Scan for the cell matching the given text and deliver its [x, y] coordinate at center. 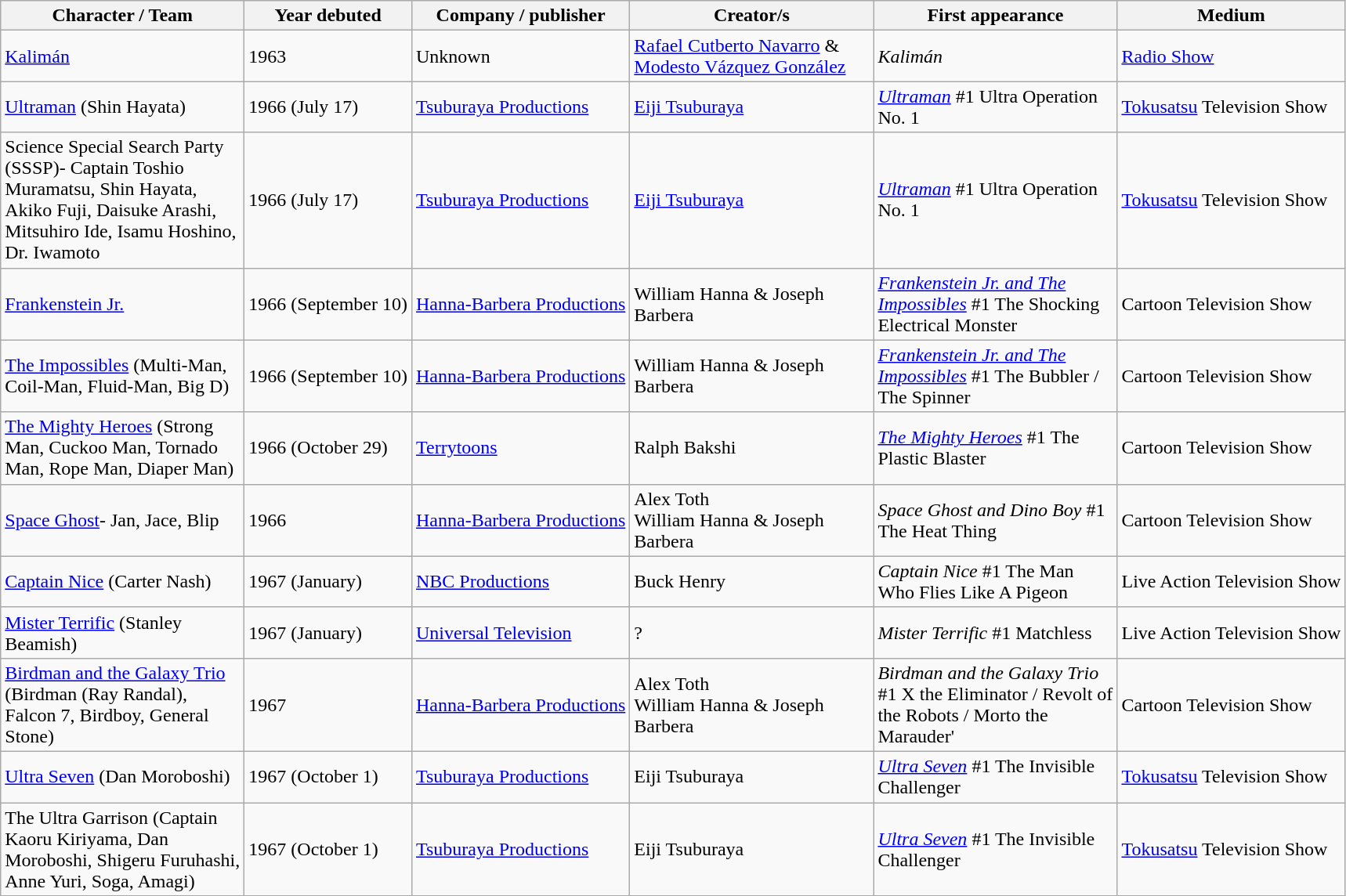
Ultraman (Shin Hayata) [122, 107]
NBC Productions [520, 581]
Creator/s [752, 16]
Radio Show [1232, 56]
? [752, 633]
Space Ghost and Dino Boy #1 The Heat Thing [995, 520]
Universal Television [520, 633]
1963 [328, 56]
Rafael Cutberto Navarro & Modesto Vázquez González [752, 56]
Birdman and the Galaxy Trio (Birdman (Ray Randal), Falcon 7, Birdboy, General Stone) [122, 705]
Unknown [520, 56]
Captain Nice #1 The Man Who Flies Like A Pigeon [995, 581]
1966 [328, 520]
Year debuted [328, 16]
Terrytoons [520, 448]
Mister Terrific #1 Matchless [995, 633]
1966 (October 29) [328, 448]
Buck Henry [752, 581]
Frankenstein Jr. [122, 304]
Company / publisher [520, 16]
Birdman and the Galaxy Trio #1 X the Eliminator / Revolt of the Robots / Morto the Marauder' [995, 705]
Frankenstein Jr. and The Impossibles #1 The Shocking Electrical Monster [995, 304]
Frankenstein Jr. and The Impossibles #1 The Bubbler / The Spinner [995, 376]
Mister Terrific (Stanley Beamish) [122, 633]
Medium [1232, 16]
The Ultra Garrison (Captain Kaoru Kiriyama, Dan Moroboshi, Shigeru Furuhashi, Anne Yuri, Soga, Amagi) [122, 849]
The Mighty Heroes (Strong Man, Cuckoo Man, Tornado Man, Rope Man, Diaper Man) [122, 448]
The Mighty Heroes #1 The Plastic Blaster [995, 448]
Character / Team [122, 16]
Captain Nice (Carter Nash) [122, 581]
Science Special Search Party (SSSP)- Captain Toshio Muramatsu, Shin Hayata, Akiko Fuji, Daisuke Arashi, Mitsuhiro Ide, Isamu Hoshino, Dr. Iwamoto [122, 201]
Space Ghost- Jan, Jace, Blip [122, 520]
Ultra Seven (Dan Moroboshi) [122, 777]
Ralph Bakshi [752, 448]
1967 [328, 705]
The Impossibles (Multi-Man, Coil-Man, Fluid-Man, Big D) [122, 376]
First appearance [995, 16]
